Output the [x, y] coordinate of the center of the cell containing the given text.  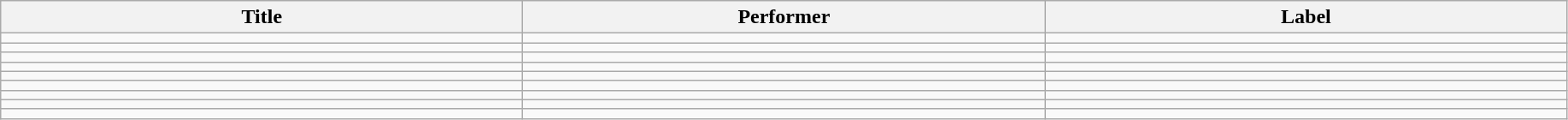
Performer [784, 17]
Label [1306, 17]
Title [261, 17]
